Identify which cell holds the provided text, then report its [X, Y] central coordinate. 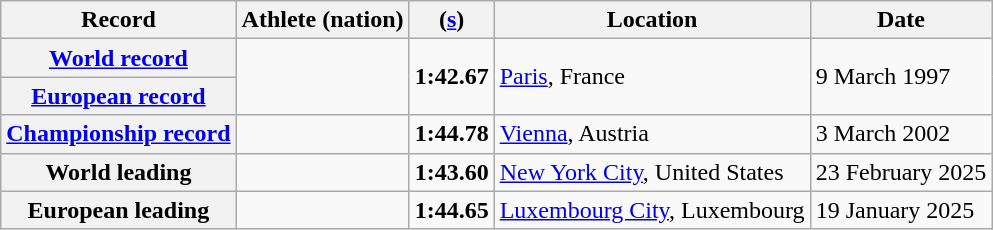
New York City, United States [652, 172]
Luxembourg City, Luxembourg [652, 210]
1:43.60 [452, 172]
Athlete (nation) [322, 20]
1:42.67 [452, 77]
Location [652, 20]
European record [118, 96]
Championship record [118, 134]
1:44.78 [452, 134]
9 March 1997 [901, 77]
1:44.65 [452, 210]
19 January 2025 [901, 210]
Paris, France [652, 77]
(s) [452, 20]
Record [118, 20]
World leading [118, 172]
3 March 2002 [901, 134]
World record [118, 58]
Date [901, 20]
Vienna, Austria [652, 134]
23 February 2025 [901, 172]
European leading [118, 210]
